For the text-containing cell, return its midpoint in [X, Y] coordinate format. 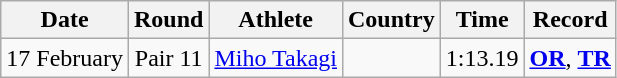
Date [65, 20]
Pair 11 [168, 58]
OR, TR [570, 58]
Record [570, 20]
17 February [65, 58]
Athlete [276, 20]
Time [482, 20]
1:13.19 [482, 58]
Miho Takagi [276, 58]
Round [168, 20]
Country [391, 20]
